Provide the [x, y] coordinate of the cell's center where the given text is located.  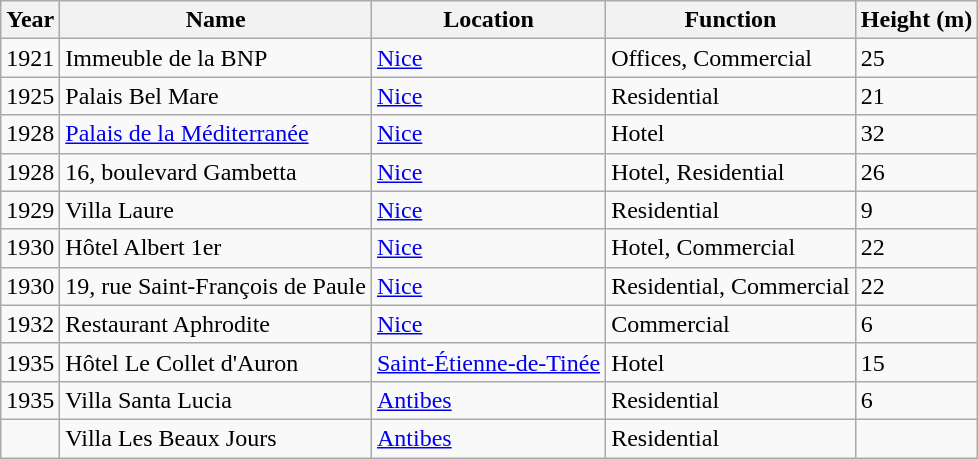
Restaurant Aphrodite [216, 324]
25 [916, 58]
Palais Bel Mare [216, 96]
Residential, Commercial [731, 286]
Palais de la Méditerranée [216, 134]
9 [916, 210]
Hotel, Residential [731, 172]
Villa Laure [216, 210]
15 [916, 362]
Immeuble de la BNP [216, 58]
1929 [30, 210]
Location [488, 20]
Villa Les Beaux Jours [216, 438]
Name [216, 20]
16, boulevard Gambetta [216, 172]
Function [731, 20]
32 [916, 134]
26 [916, 172]
Commercial [731, 324]
1932 [30, 324]
Offices, Commercial [731, 58]
1925 [30, 96]
Hôtel Albert 1er [216, 248]
21 [916, 96]
Saint-Étienne-de-Tinée [488, 362]
Hotel, Commercial [731, 248]
Year [30, 20]
Villa Santa Lucia [216, 400]
Height (m) [916, 20]
1921 [30, 58]
19, rue Saint-François de Paule [216, 286]
Hôtel Le Collet d'Auron [216, 362]
